Output the [X, Y] coordinate of the center of the cell containing the given text.  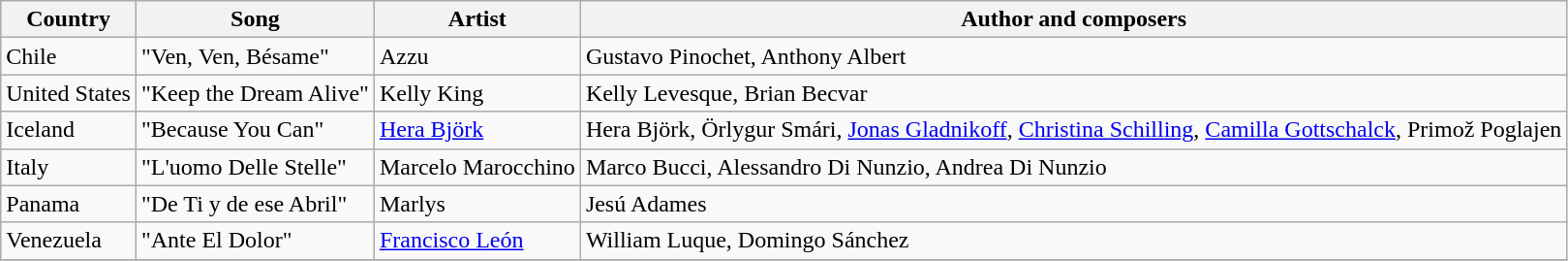
Venezuela [69, 241]
Kelly Levesque, Brian Becvar [1073, 93]
Iceland [69, 130]
"De Ti y de ese Abril" [255, 204]
Author and composers [1073, 19]
"L'uomo Delle Stelle" [255, 167]
Italy [69, 167]
Hera Björk [477, 130]
Panama [69, 204]
Marcelo Marocchino [477, 167]
Chile [69, 56]
Azzu [477, 56]
"Because You Can" [255, 130]
United States [69, 93]
Marlys [477, 204]
Country [69, 19]
Hera Björk, Örlygur Smári, Jonas Gladnikoff, Christina Schilling, Camilla Gottschalck, Primož Poglajen [1073, 130]
Jesú Adames [1073, 204]
Artist [477, 19]
Kelly King [477, 93]
Gustavo Pinochet, Anthony Albert [1073, 56]
William Luque, Domingo Sánchez [1073, 241]
Song [255, 19]
Francisco León [477, 241]
"Ven, Ven, Bésame" [255, 56]
"Keep the Dream Alive" [255, 93]
"Ante El Dolor" [255, 241]
Marco Bucci, Alessandro Di Nunzio, Andrea Di Nunzio [1073, 167]
